Detect which cell encompasses the target text, then output its (x, y) center coordinate. 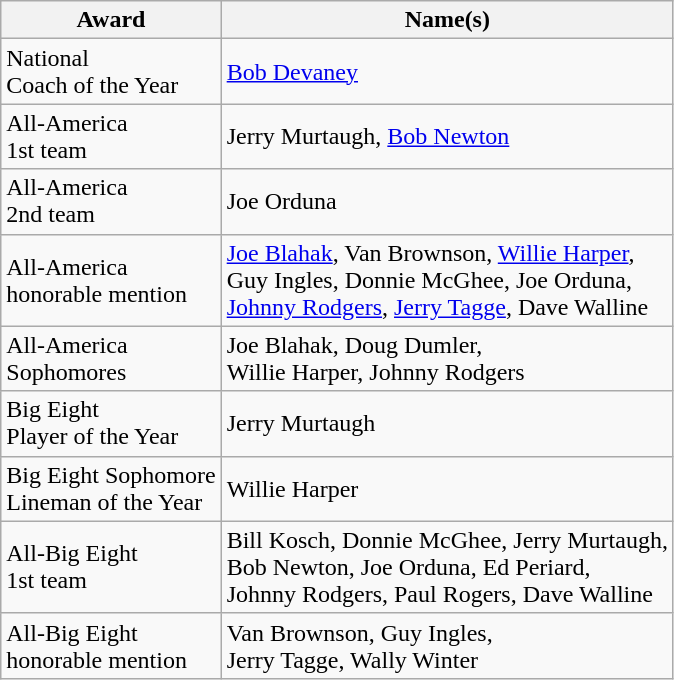
All-America2nd team (111, 202)
Award (111, 20)
Bill Kosch, Donnie McGhee, Jerry Murtaugh,Bob Newton, Joe Orduna, Ed Periard,Johnny Rodgers, Paul Rogers, Dave Walline (447, 567)
All-Big Eighthonorable mention (111, 646)
All-AmericaSophomores (111, 358)
Bob Devaney (447, 72)
Big EightPlayer of the Year (111, 424)
Joe Blahak, Van Brownson, Willie Harper,Guy Ingles, Donnie McGhee, Joe Orduna,Johnny Rodgers, Jerry Tagge, Dave Walline (447, 280)
Joe Blahak, Doug Dumler,Willie Harper, Johnny Rodgers (447, 358)
NationalCoach of the Year (111, 72)
Name(s) (447, 20)
Big Eight SophomoreLineman of the Year (111, 488)
All-Big Eight1st team (111, 567)
Jerry Murtaugh (447, 424)
Joe Orduna (447, 202)
Willie Harper (447, 488)
Jerry Murtaugh, Bob Newton (447, 136)
All-America1st team (111, 136)
Van Brownson, Guy Ingles,Jerry Tagge, Wally Winter (447, 646)
All-Americahonorable mention (111, 280)
